For the text-containing cell, return its midpoint in [x, y] coordinate format. 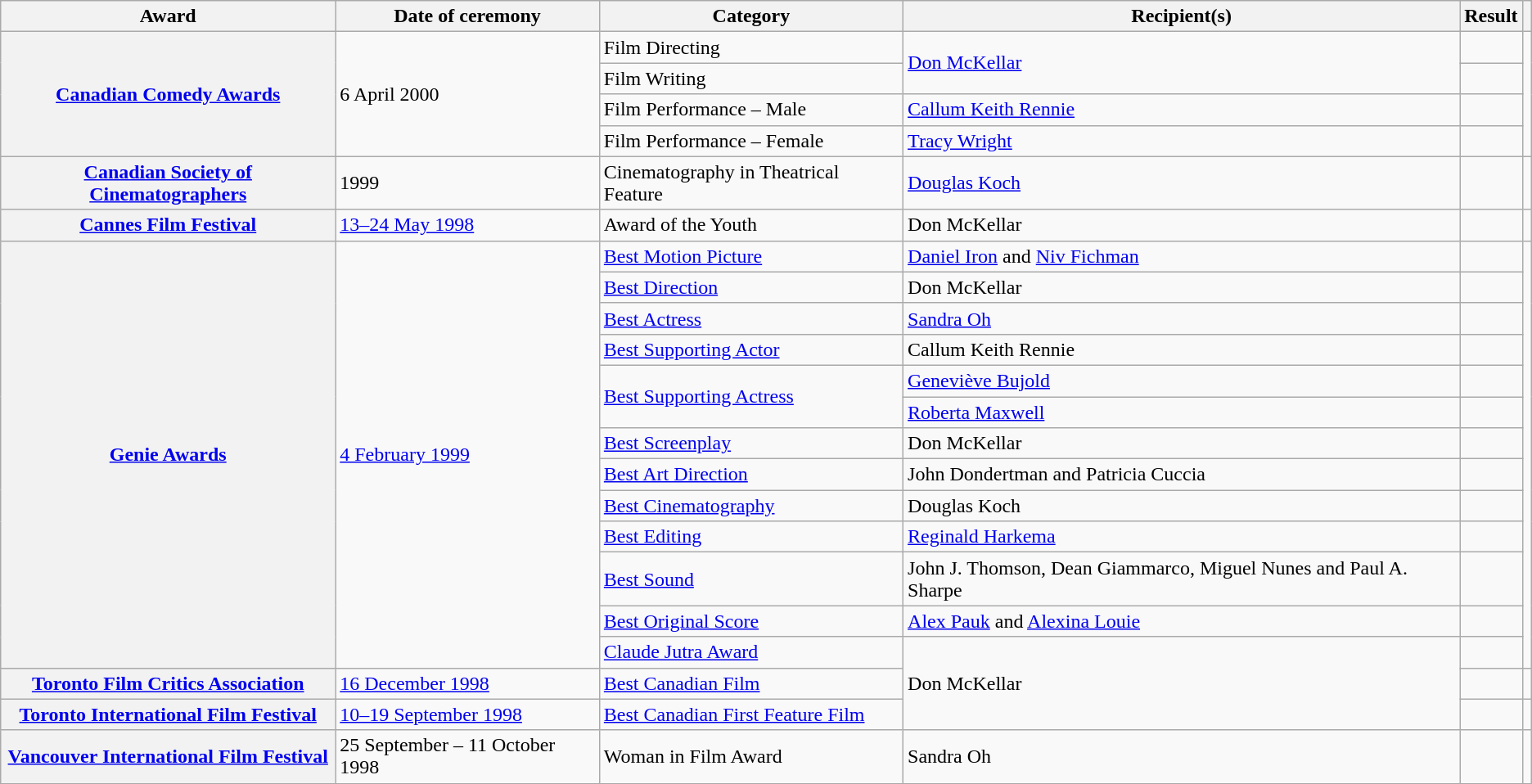
Canadian Society of Cinematographers [169, 183]
Best Actress [751, 318]
Best Motion Picture [751, 256]
Film Performance – Male [751, 110]
Tracy Wright [1182, 141]
Category [751, 16]
13–24 May 1998 [468, 225]
Toronto Film Critics Association [169, 683]
Best Editing [751, 537]
Vancouver International Film Festival [169, 756]
Best Screenplay [751, 444]
Best Original Score [751, 621]
25 September – 11 October 1998 [468, 756]
Best Canadian Film [751, 683]
Toronto International Film Festival [169, 714]
4 February 1999 [468, 454]
Canadian Comedy Awards [169, 94]
Date of ceremony [468, 16]
16 December 1998 [468, 683]
Best Supporting Actor [751, 349]
Award [169, 16]
Cannes Film Festival [169, 225]
Recipient(s) [1182, 16]
John J. Thomson, Dean Giammarco, Miguel Nunes and Paul A. Sharpe [1182, 579]
Woman in Film Award [751, 756]
Best Direction [751, 287]
Best Cinematography [751, 506]
Film Directing [751, 47]
Claude Jutra Award [751, 652]
Geneviève Bujold [1182, 381]
Film Writing [751, 79]
John Dondertman and Patricia Cuccia [1182, 475]
Best Canadian First Feature Film [751, 714]
Roberta Maxwell [1182, 412]
Result [1491, 16]
Alex Pauk and Alexina Louie [1182, 621]
10–19 September 1998 [468, 714]
Best Supporting Actress [751, 396]
Genie Awards [169, 454]
Best Art Direction [751, 475]
Award of the Youth [751, 225]
Best Sound [751, 579]
1999 [468, 183]
Daniel Iron and Niv Fichman [1182, 256]
Cinematography in Theatrical Feature [751, 183]
Film Performance – Female [751, 141]
6 April 2000 [468, 94]
Reginald Harkema [1182, 537]
